Find where the given text appears and provide that cell's center as (x, y) coordinate. 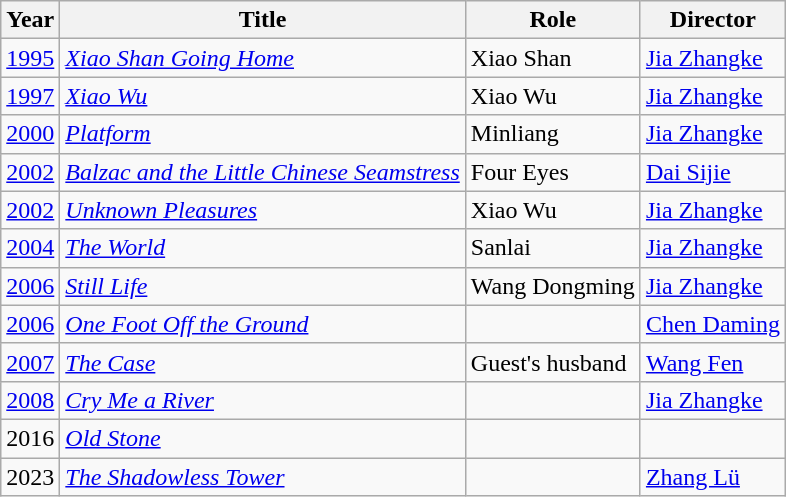
The World (262, 248)
1995 (30, 58)
Unknown Pleasures (262, 210)
2004 (30, 248)
Guest's husband (552, 362)
Xiao Shan Going Home (262, 58)
Director (712, 20)
Role (552, 20)
2008 (30, 400)
Wang Fen (712, 362)
2000 (30, 134)
Still Life (262, 286)
Old Stone (262, 438)
2016 (30, 438)
Sanlai (552, 248)
Four Eyes (552, 172)
Zhang Lü (712, 477)
Title (262, 20)
Dai Sijie (712, 172)
Cry Me a River (262, 400)
The Shadowless Tower (262, 477)
One Foot Off the Ground (262, 324)
Year (30, 20)
Wang Dongming (552, 286)
The Case (262, 362)
Chen Daming (712, 324)
Xiao Shan (552, 58)
2023 (30, 477)
Balzac and the Little Chinese Seamstress (262, 172)
Minliang (552, 134)
Platform (262, 134)
2007 (30, 362)
1997 (30, 96)
